Return (X, Y) of the center of cell containing provided text 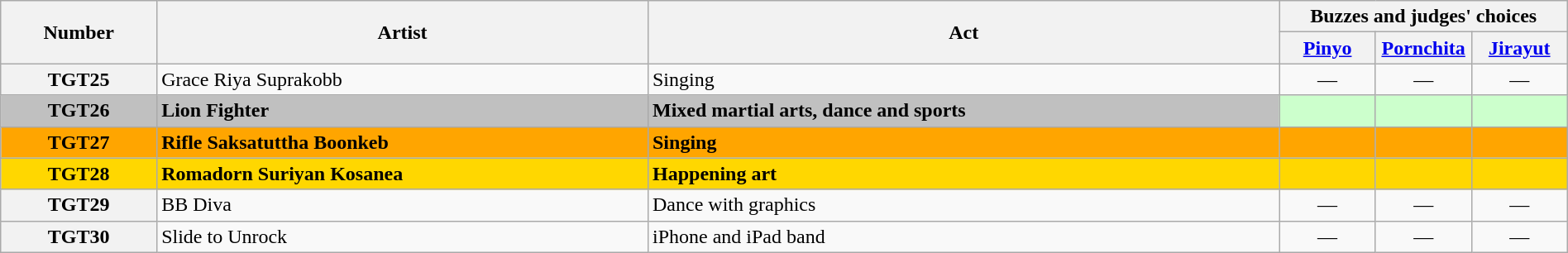
iPhone and iPad band (963, 236)
Number (79, 32)
Dance with graphics (963, 205)
Buzzes and judges' choices (1423, 17)
TGT25 (79, 79)
TGT30 (79, 236)
TGT28 (79, 174)
TGT29 (79, 205)
Pornchita (1423, 48)
Rifle Saksatuttha Boonkeb (403, 142)
TGT26 (79, 111)
Grace Riya Suprakobb (403, 79)
Happening art (963, 174)
Slide to Unrock (403, 236)
Lion Fighter (403, 111)
Pinyo (1327, 48)
Romadorn Suriyan Kosanea (403, 174)
Act (963, 32)
BB Diva (403, 205)
TGT27 (79, 142)
Mixed martial arts, dance and sports (963, 111)
Artist (403, 32)
Jirayut (1519, 48)
